Capture the cell that displays the provided text and extract its (x, y) central coordinate. 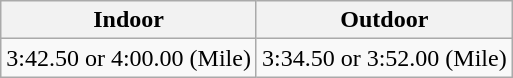
3:42.50 or 4:00.00 (Mile) (129, 58)
Indoor (129, 20)
Outdoor (384, 20)
3:34.50 or 3:52.00 (Mile) (384, 58)
